Pinpoint the cell where the given text exists, returning its (x, y) midpoint coordinate. 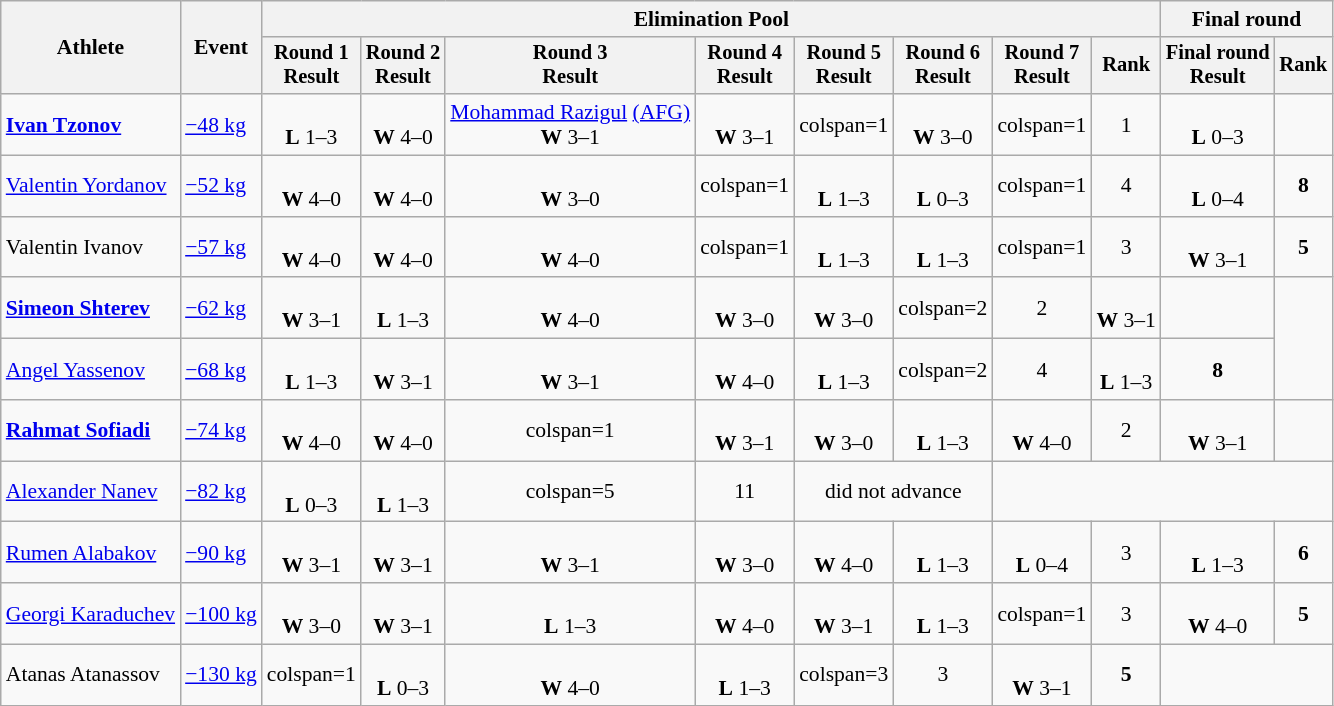
Elimination Pool (712, 19)
−57 kg (221, 248)
Simeon Shterev (90, 308)
−68 kg (221, 370)
1 (1126, 124)
Georgi Karaduchev (90, 614)
Final round (1246, 19)
colspan=3 (844, 676)
Round 3Result (570, 66)
Mohammad Razigul (AFG) W 3–1 (570, 124)
did not advance (893, 492)
−74 kg (221, 430)
Rumen Alabakov (90, 552)
Atanas Atanassov (90, 676)
−130 kg (221, 676)
−100 kg (221, 614)
Valentin Yordanov (90, 186)
Round 5Result (844, 66)
Athlete (90, 48)
Round 1Result (312, 66)
−62 kg (221, 308)
colspan=5 (570, 492)
Round 4Result (744, 66)
Ivan Tzonov (90, 124)
Valentin Ivanov (90, 248)
−82 kg (221, 492)
Round 7Result (1042, 66)
Round 6Result (942, 66)
Angel Yassenov (90, 370)
Alexander Nanev (90, 492)
−90 kg (221, 552)
Round 2Result (403, 66)
−52 kg (221, 186)
6 (1303, 552)
Rahmat Sofiadi (90, 430)
−48 kg (221, 124)
11 (744, 492)
Final roundResult (1218, 66)
Event (221, 48)
